Scan for the cell matching the given text and deliver its [x, y] coordinate at center. 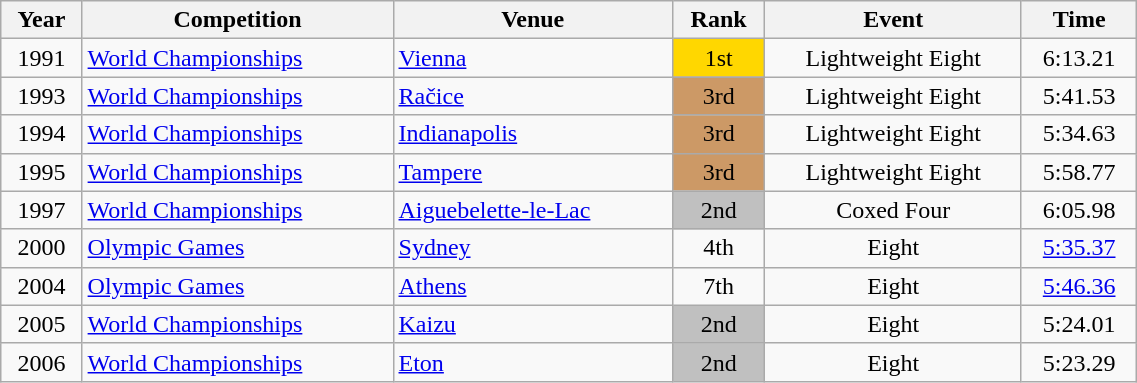
2000 [42, 248]
1994 [42, 134]
1993 [42, 96]
5:58.77 [1078, 172]
Eton [532, 362]
Athens [532, 286]
6:13.21 [1078, 58]
5:46.36 [1078, 286]
Year [42, 20]
5:23.29 [1078, 362]
2005 [42, 324]
5:41.53 [1078, 96]
5:24.01 [1078, 324]
Competition [238, 20]
4th [718, 248]
Vienna [532, 58]
2006 [42, 362]
Indianapolis [532, 134]
2004 [42, 286]
1995 [42, 172]
Event [894, 20]
Tampere [532, 172]
Venue [532, 20]
Rank [718, 20]
Kaizu [532, 324]
Račice [532, 96]
Time [1078, 20]
5:35.37 [1078, 248]
1st [718, 58]
5:34.63 [1078, 134]
Sydney [532, 248]
7th [718, 286]
Aiguebelette-le-Lac [532, 210]
1991 [42, 58]
1997 [42, 210]
Coxed Four [894, 210]
6:05.98 [1078, 210]
